Provide the (X, Y) coordinate of the cell's center where the given text is located.  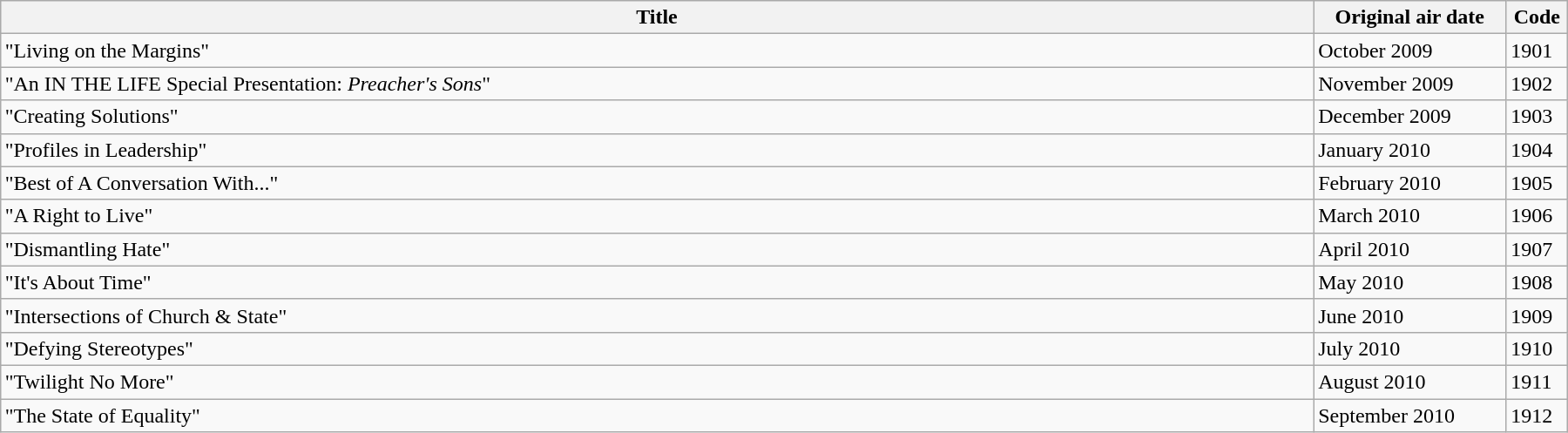
May 2010 (1409, 282)
"Living on the Margins" (657, 51)
April 2010 (1409, 249)
February 2010 (1409, 183)
"Dismantling Hate" (657, 249)
November 2009 (1409, 84)
"Best of A Conversation With..." (657, 183)
1901 (1537, 51)
"It's About Time" (657, 282)
1904 (1537, 150)
December 2009 (1409, 117)
"An IN THE LIFE Special Presentation: Preacher's Sons" (657, 84)
July 2010 (1409, 348)
"The State of Equality" (657, 416)
March 2010 (1409, 216)
1906 (1537, 216)
"Twilight No More" (657, 382)
1902 (1537, 84)
"Creating Solutions" (657, 117)
Title (657, 17)
January 2010 (1409, 150)
"Defying Stereotypes" (657, 348)
1912 (1537, 416)
1908 (1537, 282)
1910 (1537, 348)
Code (1537, 17)
"Intersections of Church & State" (657, 315)
October 2009 (1409, 51)
"Profiles in Leadership" (657, 150)
"A Right to Live" (657, 216)
June 2010 (1409, 315)
1905 (1537, 183)
1911 (1537, 382)
1909 (1537, 315)
1903 (1537, 117)
Original air date (1409, 17)
September 2010 (1409, 416)
August 2010 (1409, 382)
1907 (1537, 249)
